Capture the cell that displays the provided text and extract its (x, y) central coordinate. 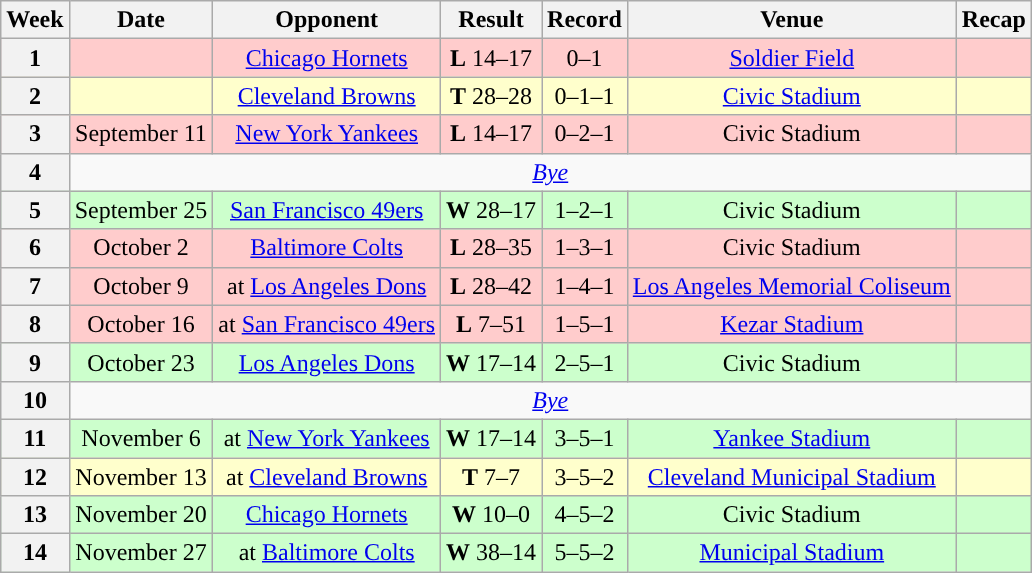
W 38–14 (492, 553)
0–1–1 (585, 96)
Recap (994, 20)
at Cleveland Browns (327, 477)
Yankee Stadium (792, 438)
3 (35, 134)
5–5–2 (585, 553)
3–5–1 (585, 438)
2 (35, 96)
November 20 (141, 515)
0–1 (585, 58)
12 (35, 477)
Cleveland Municipal Stadium (792, 477)
Municipal Stadium (792, 553)
San Francisco 49ers (327, 210)
L 7–51 (492, 324)
Cleveland Browns (327, 96)
at San Francisco 49ers (327, 324)
5 (35, 210)
1–2–1 (585, 210)
October 23 (141, 362)
Venue (792, 20)
Los Angeles Memorial Coliseum (792, 286)
November 6 (141, 438)
October 16 (141, 324)
6 (35, 248)
at Los Angeles Dons (327, 286)
Soldier Field (792, 58)
Week (35, 20)
October 2 (141, 248)
Opponent (327, 20)
10 (35, 400)
at New York Yankees (327, 438)
7 (35, 286)
November 27 (141, 553)
2–5–1 (585, 362)
14 (35, 553)
New York Yankees (327, 134)
W 10–0 (492, 515)
T 28–28 (492, 96)
Baltimore Colts (327, 248)
W 28–17 (492, 210)
1 (35, 58)
Result (492, 20)
September 25 (141, 210)
Date (141, 20)
October 9 (141, 286)
8 (35, 324)
1–3–1 (585, 248)
11 (35, 438)
Kezar Stadium (792, 324)
L 28–42 (492, 286)
at Baltimore Colts (327, 553)
1–4–1 (585, 286)
L 28–35 (492, 248)
November 13 (141, 477)
September 11 (141, 134)
4 (35, 172)
3–5–2 (585, 477)
4–5–2 (585, 515)
1–5–1 (585, 324)
Los Angeles Dons (327, 362)
13 (35, 515)
Record (585, 20)
0–2–1 (585, 134)
T 7–7 (492, 477)
9 (35, 362)
